For the text-containing cell, return its midpoint in [x, y] coordinate format. 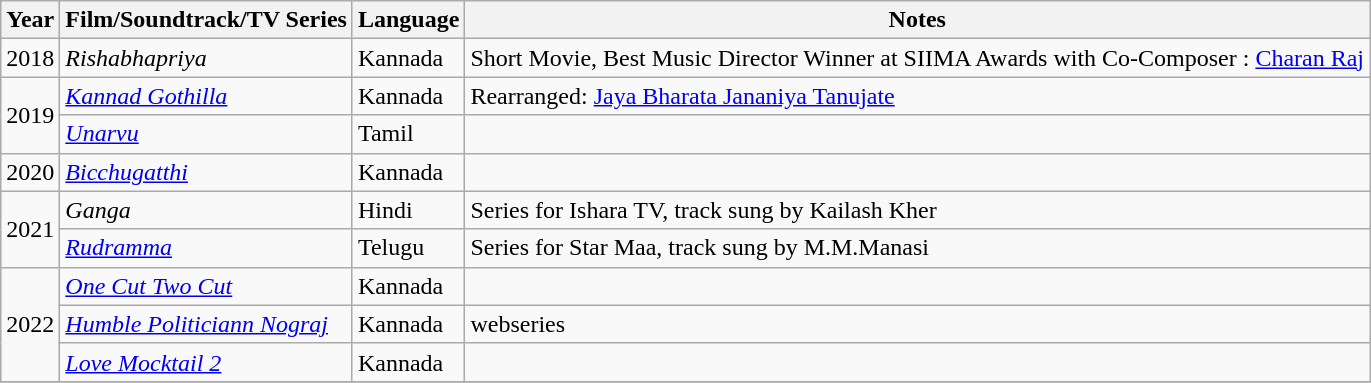
Rishabhapriya [206, 58]
Ganga [206, 210]
2020 [30, 172]
Year [30, 20]
Humble Politiciann Nograj [206, 324]
webseries [918, 324]
Series for Ishara TV, track sung by Kailash Kher [918, 210]
Notes [918, 20]
One Cut Two Cut [206, 286]
Kannad Gothilla [206, 96]
Hindi [408, 210]
Telugu [408, 248]
Rudramma [206, 248]
Rearranged: Jaya Bharata Jananiya Tanujate [918, 96]
2021 [30, 229]
Bicchugatthi [206, 172]
Short Movie, Best Music Director Winner at SIIMA Awards with Co-Composer : Charan Raj [918, 58]
Film/Soundtrack/TV Series [206, 20]
2019 [30, 115]
2022 [30, 324]
Language [408, 20]
Tamil [408, 134]
Love Mocktail 2 [206, 362]
2018 [30, 58]
Series for Star Maa, track sung by M.M.Manasi [918, 248]
Unarvu [206, 134]
